Provide the [x, y] coordinate of the cell's center where the given text is located.  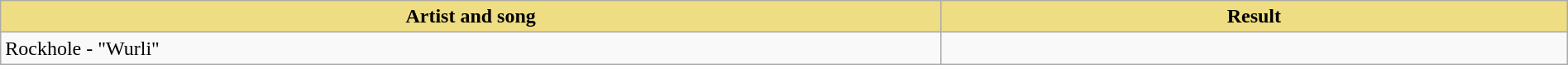
Result [1254, 17]
Artist and song [471, 17]
Rockhole - "Wurli" [471, 48]
